Locate the cell with the specified text and output its [X, Y] center coordinate. 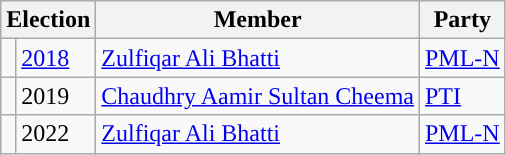
Election [48, 20]
2018 [56, 58]
PTI [462, 96]
Chaudhry Aamir Sultan Cheema [258, 96]
2022 [56, 134]
Party [462, 20]
2019 [56, 96]
Member [258, 20]
